Pinpoint the cell where the given text exists, returning its (X, Y) midpoint coordinate. 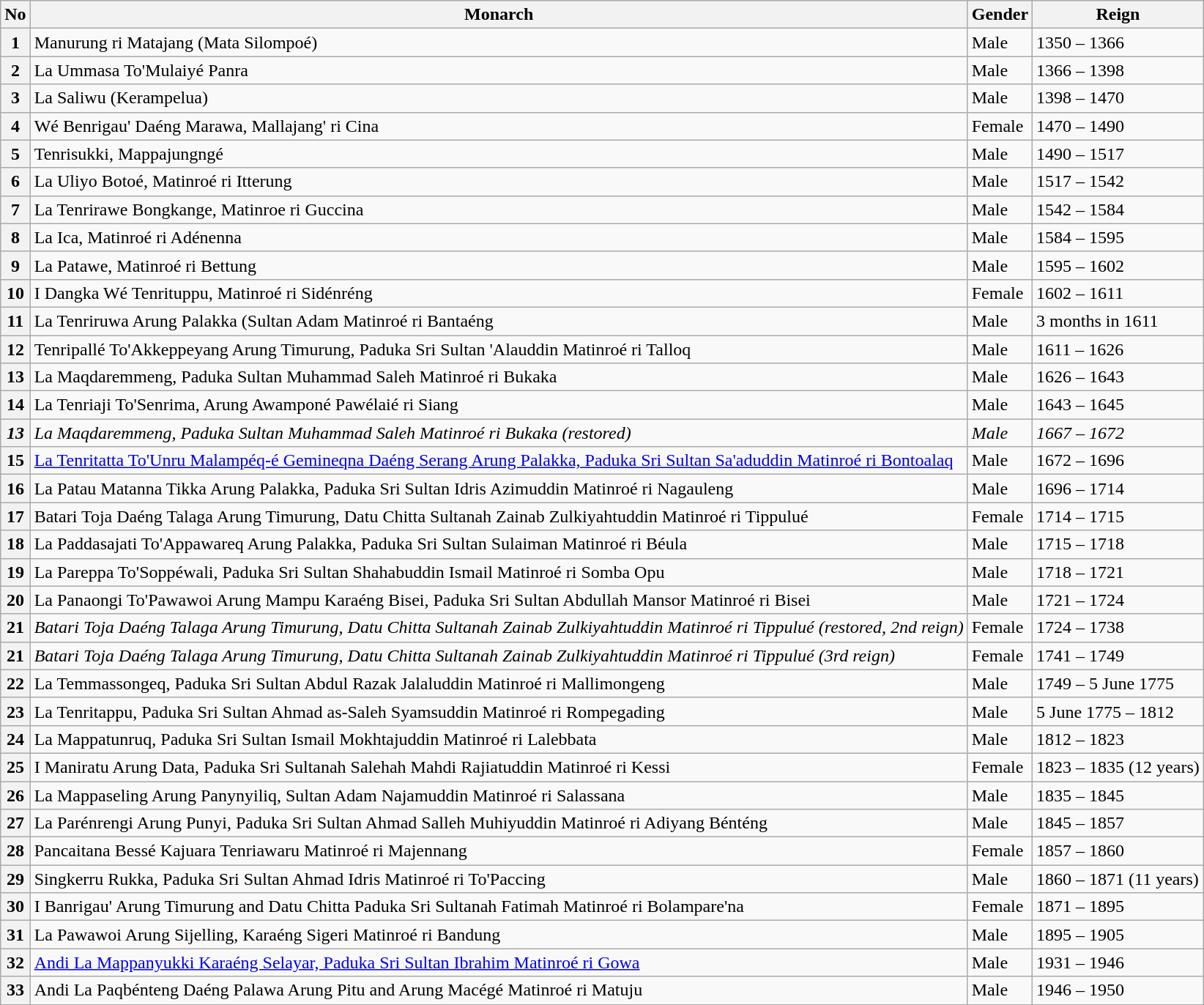
La Maqdaremmeng, Paduka Sultan Muhammad Saleh Matinroé ri Bukaka (restored) (499, 433)
1643 – 1645 (1118, 405)
1490 – 1517 (1118, 154)
23 (15, 711)
22 (15, 683)
1667 – 1672 (1118, 433)
Tenripallé To'Akkeppeyang Arung Timurung, Paduka Sri Sultan 'Alauddin Matinroé ri Talloq (499, 349)
La Tenriaji To'Senrima, Arung Awamponé Pawélaié ri Siang (499, 405)
2 (15, 70)
1860 – 1871 (11 years) (1118, 879)
5 June 1775 – 1812 (1118, 711)
11 (15, 321)
Tenrisukki, Mappajungngé (499, 154)
La Mappatunruq, Paduka Sri Sultan Ismail Mokhtajuddin Matinroé ri Lalebbata (499, 739)
19 (15, 572)
5 (15, 154)
1366 – 1398 (1118, 70)
27 (15, 823)
3 (15, 98)
16 (15, 489)
1595 – 1602 (1118, 265)
La Panaongi To'Pawawoi Arung Mampu Karaéng Bisei, Paduka Sri Sultan Abdullah Mansor Matinroé ri Bisei (499, 600)
1857 – 1860 (1118, 851)
1626 – 1643 (1118, 377)
8 (15, 237)
14 (15, 405)
Andi La Mappanyukki Karaéng Selayar, Paduka Sri Sultan Ibrahim Matinroé ri Gowa (499, 963)
1724 – 1738 (1118, 628)
12 (15, 349)
1845 – 1857 (1118, 823)
No (15, 15)
I Dangka Wé Tenrituppu, Matinroé ri Sidénréng (499, 293)
La Maqdaremmeng, Paduka Sultan Muhammad Saleh Matinroé ri Bukaka (499, 377)
La Parénrengi Arung Punyi, Paduka Sri Sultan Ahmad Salleh Muhiyuddin Matinroé ri Adiyang Bénténg (499, 823)
9 (15, 265)
La Ica, Matinroé ri Adénenna (499, 237)
1741 – 1749 (1118, 656)
33 (15, 990)
30 (15, 907)
17 (15, 516)
La Temmassongeq, Paduka Sri Sultan Abdul Razak Jalaluddin Matinroé ri Mallimongeng (499, 683)
29 (15, 879)
1749 – 5 June 1775 (1118, 683)
1718 – 1721 (1118, 572)
La Paddasajati To'Appawareq Arung Palakka, Paduka Sri Sultan Sulaiman Matinroé ri Béula (499, 544)
1835 – 1845 (1118, 795)
La Tenritatta To'Unru Malampéq-é Gemineqna Daéng Serang Arung Palakka, Paduka Sri Sultan Sa'aduddin Matinroé ri Bontoalaq (499, 461)
20 (15, 600)
La Mappaseling Arung Panynyiliq, Sultan Adam Najamuddin Matinroé ri Salassana (499, 795)
Manurung ri Matajang (Mata Silompoé) (499, 42)
1823 – 1835 (12 years) (1118, 767)
Wé Benrigau' Daéng Marawa, Mallajang' ri Cina (499, 126)
1517 – 1542 (1118, 182)
1931 – 1946 (1118, 963)
1611 – 1626 (1118, 349)
La Tenrirawe Bongkange, Matinroe ri Guccina (499, 209)
1584 – 1595 (1118, 237)
I Maniratu Arung Data, Paduka Sri Sultanah Salehah Mahdi Rajiatuddin Matinroé ri Kessi (499, 767)
28 (15, 851)
I Banrigau' Arung Timurung and Datu Chitta Paduka Sri Sultanah Fatimah Matinroé ri Bolampare'na (499, 907)
La Pareppa To'Soppéwali, Paduka Sri Sultan Shahabuddin Ismail Matinroé ri Somba Opu (499, 572)
7 (15, 209)
6 (15, 182)
1470 – 1490 (1118, 126)
32 (15, 963)
La Pawawoi Arung Sijelling, Karaéng Sigeri Matinroé ri Bandung (499, 935)
Batari Toja Daéng Talaga Arung Timurung, Datu Chitta Sultanah Zainab Zulkiyahtuddin Matinroé ri Tippulué (3rd reign) (499, 656)
18 (15, 544)
La Saliwu (Kerampelua) (499, 98)
3 months in 1611 (1118, 321)
1542 – 1584 (1118, 209)
Batari Toja Daéng Talaga Arung Timurung, Datu Chitta Sultanah Zainab Zulkiyahtuddin Matinroé ri Tippulué (499, 516)
31 (15, 935)
Singkerru Rukka, Paduka Sri Sultan Ahmad Idris Matinroé ri To'Paccing (499, 879)
Gender (1000, 15)
La Ummasa To'Mulaiyé Panra (499, 70)
1946 – 1950 (1118, 990)
1696 – 1714 (1118, 489)
1714 – 1715 (1118, 516)
Batari Toja Daéng Talaga Arung Timurung, Datu Chitta Sultanah Zainab Zulkiyahtuddin Matinroé ri Tippulué (restored, 2nd reign) (499, 628)
La Patau Matanna Tikka Arung Palakka, Paduka Sri Sultan Idris Azimuddin Matinroé ri Nagauleng (499, 489)
1715 – 1718 (1118, 544)
1350 – 1366 (1118, 42)
26 (15, 795)
La Tenriruwa Arung Palakka (Sultan Adam Matinroé ri Bantaéng (499, 321)
4 (15, 126)
24 (15, 739)
15 (15, 461)
1721 – 1724 (1118, 600)
La Uliyo Botoé, Matinroé ri Itterung (499, 182)
Reign (1118, 15)
Pancaitana Bessé Kajuara Tenriawaru Matinroé ri Majennang (499, 851)
La Tenritappu, Paduka Sri Sultan Ahmad as-Saleh Syamsuddin Matinroé ri Rompegading (499, 711)
1 (15, 42)
25 (15, 767)
Monarch (499, 15)
1672 – 1696 (1118, 461)
1895 – 1905 (1118, 935)
1871 – 1895 (1118, 907)
La Patawe, Matinroé ri Bettung (499, 265)
1398 – 1470 (1118, 98)
1602 – 1611 (1118, 293)
Andi La Paqbénteng Daéng Palawa Arung Pitu and Arung Macégé Matinroé ri Matuju (499, 990)
10 (15, 293)
1812 – 1823 (1118, 739)
